Return the [X, Y] coordinate for the center point of the cell that contains the specified text.  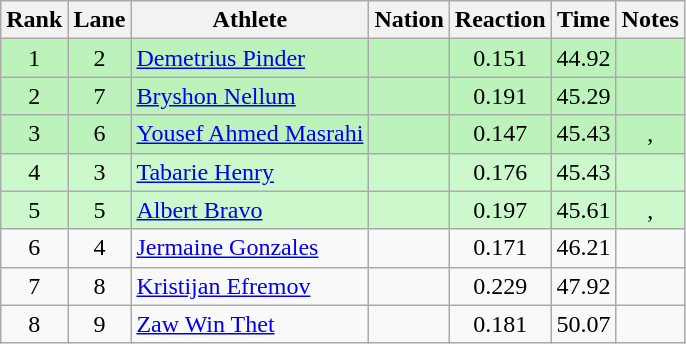
Athlete [250, 20]
Bryshon Nellum [250, 96]
45.29 [584, 96]
Rank [34, 20]
46.21 [584, 248]
Tabarie Henry [250, 172]
Time [584, 20]
0.229 [500, 286]
0.176 [500, 172]
Albert Bravo [250, 210]
0.197 [500, 210]
Nation [409, 20]
45.61 [584, 210]
50.07 [584, 324]
0.181 [500, 324]
1 [34, 58]
0.191 [500, 96]
Notes [650, 20]
44.92 [584, 58]
Zaw Win Thet [250, 324]
47.92 [584, 286]
Reaction [500, 20]
Jermaine Gonzales [250, 248]
Kristijan Efremov [250, 286]
9 [100, 324]
Demetrius Pinder [250, 58]
Yousef Ahmed Masrahi [250, 134]
Lane [100, 20]
0.151 [500, 58]
0.147 [500, 134]
0.171 [500, 248]
